Return the (x, y) coordinate for the center point of the cell that contains the specified text.  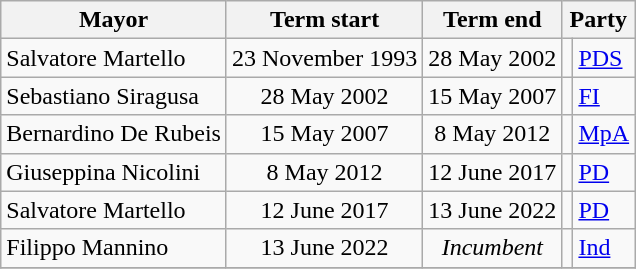
Filippo Mannino (114, 248)
Term end (492, 20)
FI (604, 96)
Mayor (114, 20)
PDS (604, 58)
Giuseppina Nicolini (114, 172)
MpA (604, 134)
Bernardino De Rubeis (114, 134)
Party (598, 20)
23 November 1993 (324, 58)
Ind (604, 248)
Term start (324, 20)
Incumbent (492, 248)
Sebastiano Siragusa (114, 96)
